Pinpoint the cell where the given text exists, returning its [x, y] midpoint coordinate. 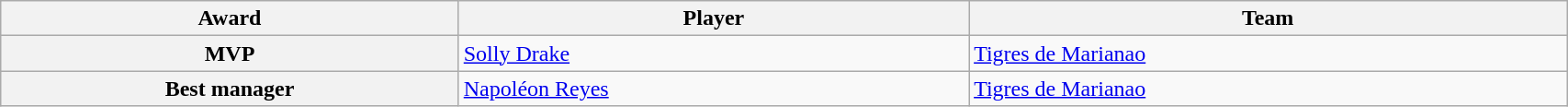
Best manager [230, 89]
Award [230, 18]
Player [713, 18]
Napoléon Reyes [713, 89]
Solly Drake [713, 53]
Team [1268, 18]
MVP [230, 53]
